For the text-containing cell, return its midpoint in (x, y) coordinate format. 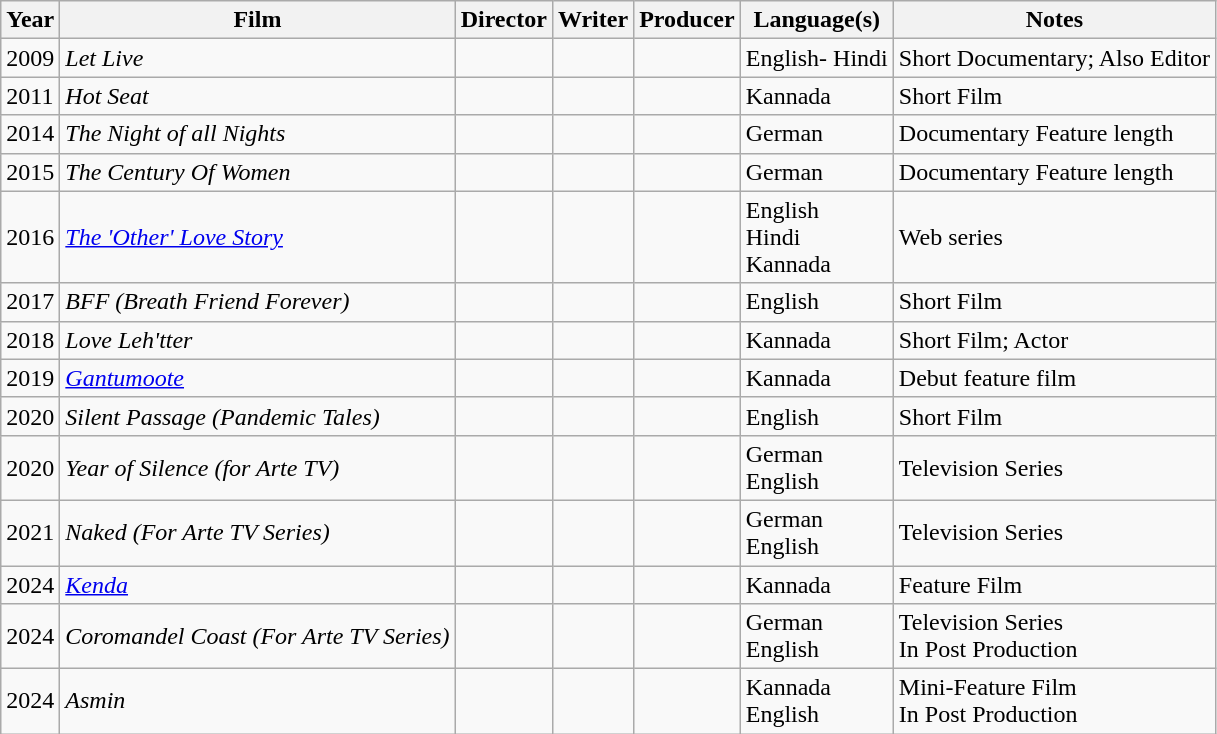
BFF (Breath Friend Forever) (258, 302)
The Night of all Nights (258, 134)
Short Documentary; Also Editor (1054, 58)
The 'Other' Love Story (258, 237)
Short Film; Actor (1054, 340)
Television Series In Post Production (1054, 636)
Year (30, 20)
Kenda (258, 585)
2019 (30, 378)
2009 (30, 58)
Producer (688, 20)
Film (258, 20)
2017 (30, 302)
Kannada English (816, 702)
Coromandel Coast (For Arte TV Series) (258, 636)
Director (504, 20)
Year of Silence (for Arte TV) (258, 468)
Hot Seat (258, 96)
Silent Passage (Pandemic Tales) (258, 416)
Let Live (258, 58)
Writer (592, 20)
Debut feature film (1054, 378)
English Hindi Kannada (816, 237)
Language(s) (816, 20)
2015 (30, 172)
English- Hindi (816, 58)
Naked (For Arte TV Series) (258, 532)
Web series (1054, 237)
Notes (1054, 20)
2014 (30, 134)
Feature Film (1054, 585)
Asmin (258, 702)
Love Leh'tter (258, 340)
2011 (30, 96)
The Century Of Women (258, 172)
2018 (30, 340)
Mini-Feature Film In Post Production (1054, 702)
Gantumoote (258, 378)
2021 (30, 532)
2016 (30, 237)
